Scan for the cell matching the given text and deliver its [x, y] coordinate at center. 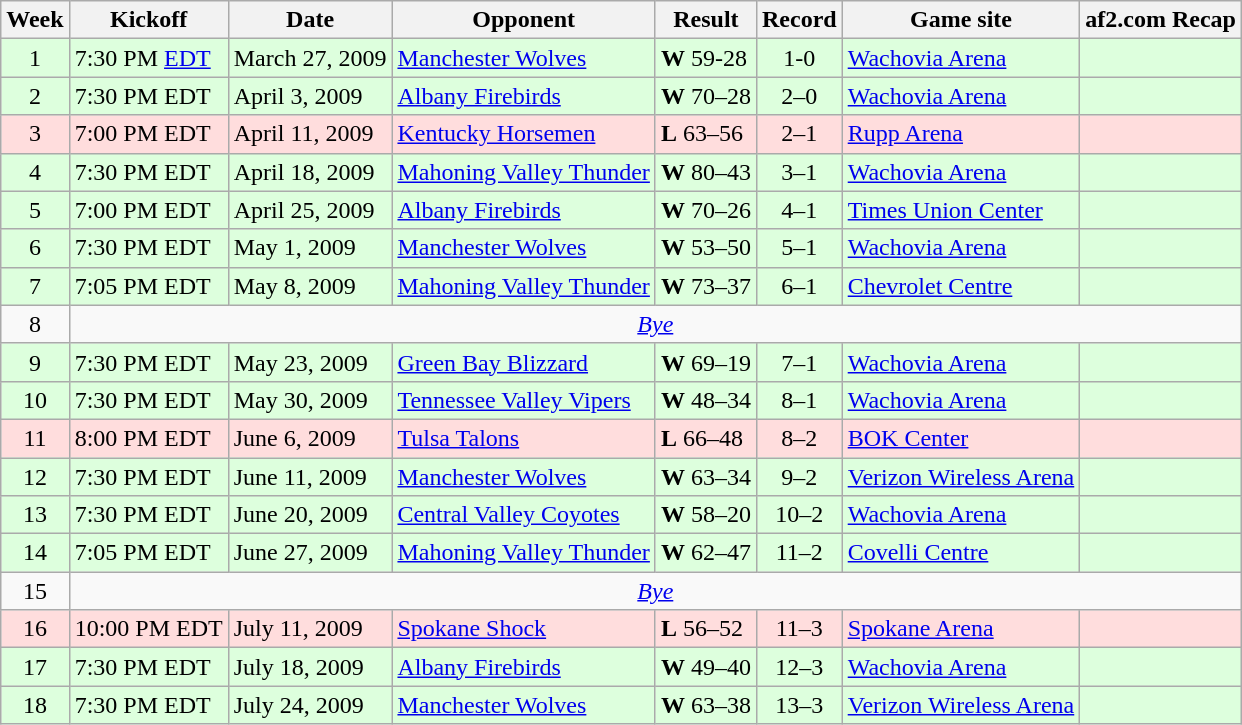
2–1 [799, 134]
W 70–28 [706, 96]
Spokane Shock [524, 629]
March 27, 2009 [310, 58]
1-0 [799, 58]
BOK Center [961, 438]
W 63–38 [706, 705]
12–3 [799, 667]
Opponent [524, 20]
April 3, 2009 [310, 96]
July 18, 2009 [310, 667]
April 11, 2009 [310, 134]
13 [35, 515]
Tulsa Talons [524, 438]
Rupp Arena [961, 134]
2–0 [799, 96]
8–2 [799, 438]
5–1 [799, 248]
July 11, 2009 [310, 629]
4–1 [799, 210]
Green Bay Blizzard [524, 362]
July 24, 2009 [310, 705]
Kickoff [148, 20]
2 [35, 96]
Date [310, 20]
6–1 [799, 286]
10–2 [799, 515]
17 [35, 667]
5 [35, 210]
Tennessee Valley Vipers [524, 400]
W 48–34 [706, 400]
L 66–48 [706, 438]
May 30, 2009 [310, 400]
W 63–34 [706, 477]
Chevrolet Centre [961, 286]
11–3 [799, 629]
W 58–20 [706, 515]
af2.com Recap [1161, 20]
June 11, 2009 [310, 477]
Game site [961, 20]
W 73–37 [706, 286]
May 23, 2009 [310, 362]
June 20, 2009 [310, 515]
W 70–26 [706, 210]
4 [35, 172]
14 [35, 553]
W 59-28 [706, 58]
9 [35, 362]
Central Valley Coyotes [524, 515]
16 [35, 629]
15 [35, 591]
W 53–50 [706, 248]
June 6, 2009 [310, 438]
May 8, 2009 [310, 286]
12 [35, 477]
L 56–52 [706, 629]
Record [799, 20]
May 1, 2009 [310, 248]
W 69–19 [706, 362]
7–1 [799, 362]
6 [35, 248]
8–1 [799, 400]
10:00 PM EDT [148, 629]
June 27, 2009 [310, 553]
Spokane Arena [961, 629]
W 80–43 [706, 172]
W 49–40 [706, 667]
1 [35, 58]
Covelli Centre [961, 553]
8:00 PM EDT [148, 438]
April 25, 2009 [310, 210]
9–2 [799, 477]
Kentucky Horsemen [524, 134]
W 62–47 [706, 553]
8 [35, 324]
10 [35, 400]
Week [35, 20]
April 18, 2009 [310, 172]
13–3 [799, 705]
7 [35, 286]
3 [35, 134]
11–2 [799, 553]
3–1 [799, 172]
Times Union Center [961, 210]
11 [35, 438]
18 [35, 705]
Result [706, 20]
L 63–56 [706, 134]
